Detect which cell encompasses the target text, then output its (x, y) center coordinate. 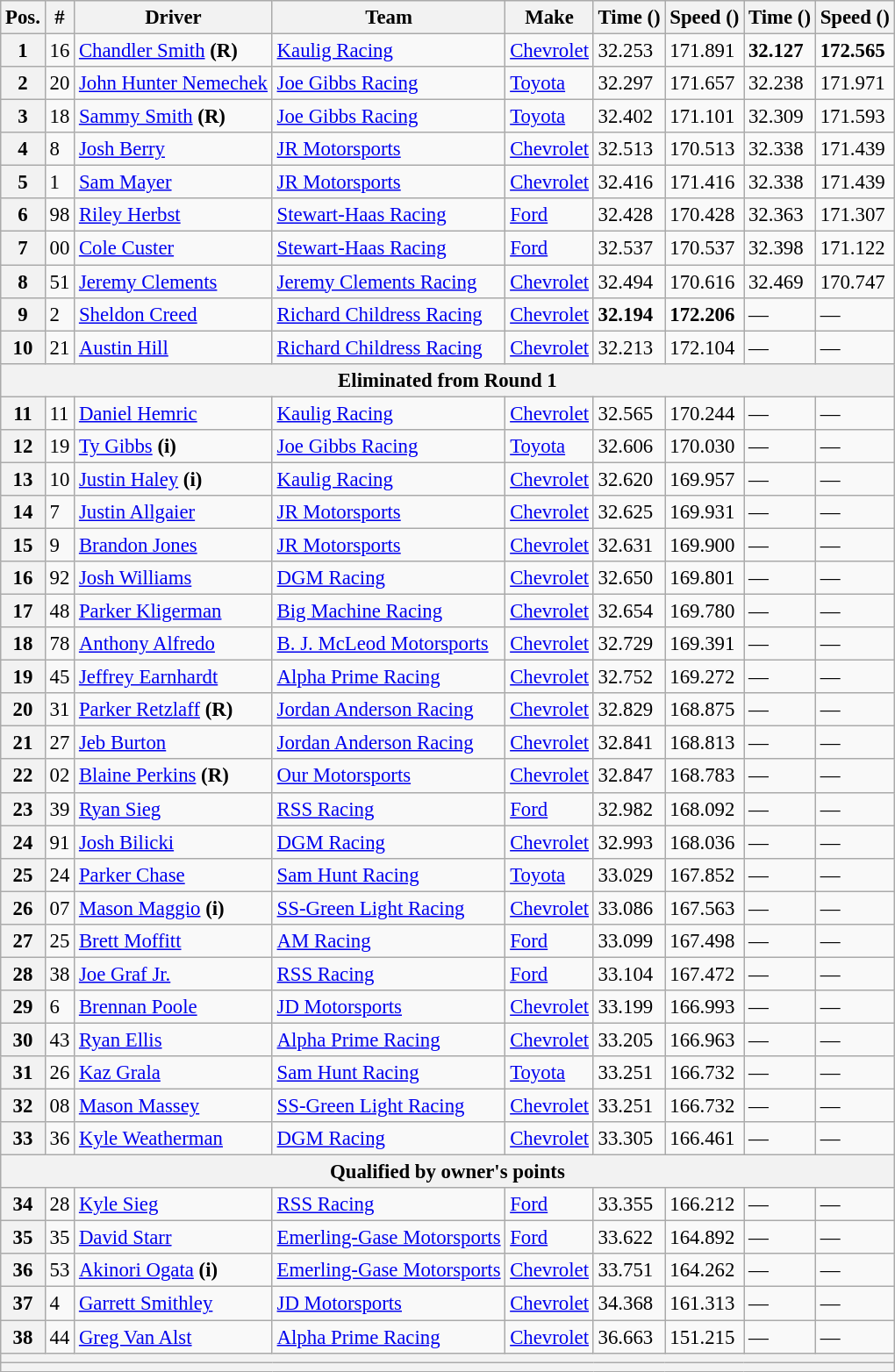
170.244 (705, 413)
167.498 (705, 941)
32.494 (629, 282)
32.428 (629, 215)
Jeremy Clements (174, 282)
33.086 (629, 908)
Parker Chase (174, 875)
32.469 (780, 282)
172.104 (705, 347)
166.212 (705, 1204)
33 (23, 1139)
32 (23, 1106)
John Hunter Nemechek (174, 83)
171.657 (705, 83)
34 (23, 1204)
51 (60, 282)
170.537 (705, 248)
32.654 (629, 611)
32.606 (629, 447)
92 (60, 578)
Austin Hill (174, 347)
33.205 (629, 1040)
32.309 (780, 117)
30 (23, 1040)
Driver (174, 18)
Blaine Perkins (R) (174, 776)
168.092 (705, 809)
33.029 (629, 875)
171.891 (705, 51)
Qualified by owner's points (447, 1172)
Ryan Ellis (174, 1040)
37 (23, 1304)
32.631 (629, 545)
98 (60, 215)
33.199 (629, 1007)
171.416 (705, 182)
168.036 (705, 842)
164.262 (705, 1271)
53 (60, 1271)
14 (23, 512)
08 (60, 1106)
07 (60, 908)
170.513 (705, 149)
32.127 (780, 51)
32.238 (780, 83)
33.104 (629, 974)
32.537 (629, 248)
169.957 (705, 479)
33.622 (629, 1238)
32.752 (629, 677)
167.472 (705, 974)
32.650 (629, 578)
Anthony Alfredo (174, 644)
32.565 (629, 413)
171.307 (855, 215)
167.852 (705, 875)
48 (60, 611)
B. J. McLeod Motorsports (389, 644)
Greg Van Alst (174, 1337)
166.461 (705, 1139)
Our Motorsports (389, 776)
Sammy Smith (R) (174, 117)
AM Racing (389, 941)
170.616 (705, 282)
Sheldon Creed (174, 314)
Pos. (23, 18)
32.829 (629, 710)
Ty Gibbs (i) (174, 447)
43 (60, 1040)
Kyle Weatherman (174, 1139)
167.563 (705, 908)
# (60, 18)
172.565 (855, 51)
Mason Massey (174, 1106)
Jeremy Clements Racing (389, 282)
32.982 (629, 809)
172.206 (705, 314)
32.625 (629, 512)
32.402 (629, 117)
91 (60, 842)
171.971 (855, 83)
Josh Bilicki (174, 842)
32.416 (629, 182)
Eliminated from Round 1 (447, 380)
Parker Retzlaff (R) (174, 710)
170.030 (705, 447)
17 (23, 611)
168.875 (705, 710)
Joe Graf Jr. (174, 974)
David Starr (174, 1238)
32.363 (780, 215)
13 (23, 479)
12 (23, 447)
Kaz Grala (174, 1073)
Brandon Jones (174, 545)
Kyle Sieg (174, 1204)
Chandler Smith (R) (174, 51)
Akinori Ogata (i) (174, 1271)
32.213 (629, 347)
32.253 (629, 51)
Big Machine Racing (389, 611)
170.428 (705, 215)
168.783 (705, 776)
169.931 (705, 512)
169.391 (705, 644)
168.813 (705, 743)
32.513 (629, 149)
Parker Kligerman (174, 611)
Team (389, 18)
33.099 (629, 941)
169.801 (705, 578)
32.841 (629, 743)
Daniel Hemric (174, 413)
39 (60, 809)
Brett Moffitt (174, 941)
23 (23, 809)
32.993 (629, 842)
170.747 (855, 282)
Garrett Smithley (174, 1304)
171.122 (855, 248)
3 (23, 117)
34.368 (629, 1304)
169.900 (705, 545)
Brennan Poole (174, 1007)
29 (23, 1007)
78 (60, 644)
5 (23, 182)
Mason Maggio (i) (174, 908)
Jeffrey Earnhardt (174, 677)
171.101 (705, 117)
02 (60, 776)
Sam Mayer (174, 182)
169.272 (705, 677)
151.215 (705, 1337)
Cole Custer (174, 248)
36.663 (629, 1337)
164.892 (705, 1238)
166.963 (705, 1040)
Riley Herbst (174, 215)
Ryan Sieg (174, 809)
32.620 (629, 479)
32.297 (629, 83)
Josh Williams (174, 578)
Josh Berry (174, 149)
45 (60, 677)
166.993 (705, 1007)
161.313 (705, 1304)
171.593 (855, 117)
Jeb Burton (174, 743)
00 (60, 248)
Make (549, 18)
15 (23, 545)
Justin Haley (i) (174, 479)
Justin Allgaier (174, 512)
32.194 (629, 314)
44 (60, 1337)
32.398 (780, 248)
33.305 (629, 1139)
33.751 (629, 1271)
169.780 (705, 611)
22 (23, 776)
32.847 (629, 776)
32.729 (629, 644)
33.355 (629, 1204)
